Scan for the cell matching the given text and deliver its (x, y) coordinate at center. 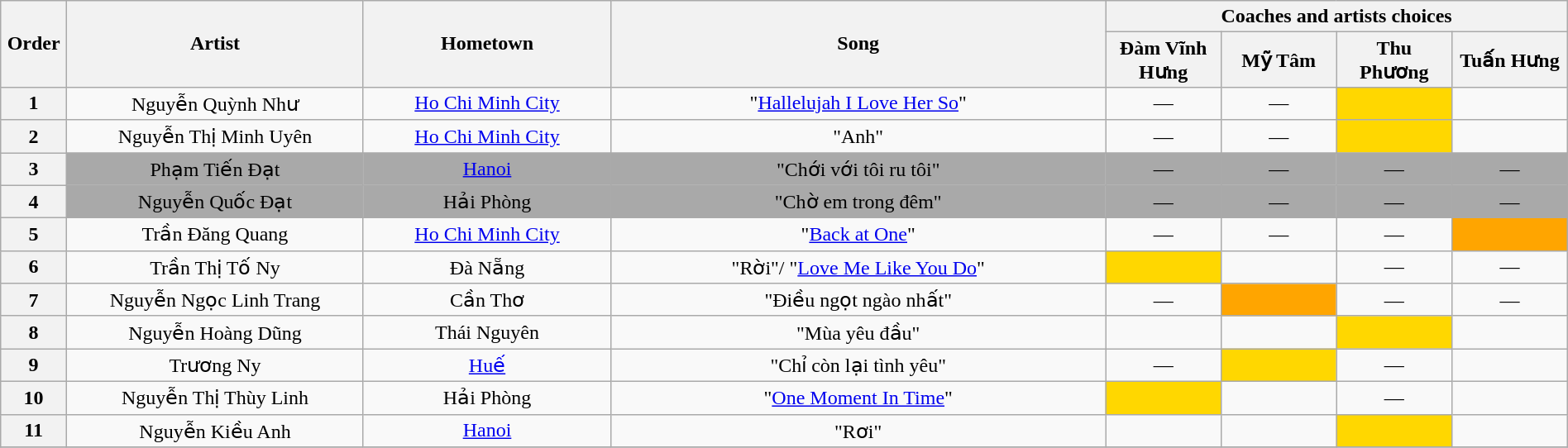
Phạm Tiến Đạt (215, 169)
Trương Ny (215, 365)
1 (34, 103)
"One Moment In Time" (858, 398)
8 (34, 332)
3 (34, 169)
Thái Nguyên (486, 332)
Đà Nẵng (486, 267)
"Hallelujah I Love Her So" (858, 103)
Order (34, 45)
Nguyễn Quốc Đạt (215, 202)
"Anh" (858, 136)
Nguyễn Thị Thùy Linh (215, 398)
Artist (215, 45)
10 (34, 398)
6 (34, 267)
Coaches and artists choices (1336, 17)
Thu Phương (1394, 60)
Cần Thơ (486, 300)
"Chờ em trong đêm" (858, 202)
Nguyễn Thị Minh Uyên (215, 136)
4 (34, 202)
Mỹ Tâm (1279, 60)
"Rời"/ "Love Me Like You Do" (858, 267)
2 (34, 136)
5 (34, 235)
Song (858, 45)
Nguyễn Quỳnh Như (215, 103)
"Rơi" (858, 431)
"Mùa yêu đầu" (858, 332)
Tuấn Hưng (1510, 60)
Trần Thị Tố Ny (215, 267)
"Điều ngọt ngào nhất" (858, 300)
"Chỉ còn lại tình yêu" (858, 365)
Nguyễn Kiều Anh (215, 431)
Hometown (486, 45)
7 (34, 300)
Nguyễn Hoàng Dũng (215, 332)
Trần Đăng Quang (215, 235)
Nguyễn Ngọc Linh Trang (215, 300)
"Back at One" (858, 235)
"Chới với tôi ru tôi" (858, 169)
9 (34, 365)
Đàm Vĩnh Hưng (1164, 60)
11 (34, 431)
Huế (486, 365)
